Determine the [x, y] coordinate at the center of the cell enclosing the given text.  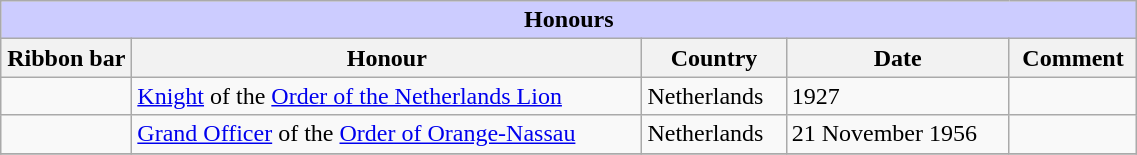
Grand Officer of the Order of Orange-Nassau [387, 134]
Date [898, 58]
Ribbon bar [66, 58]
Honours [569, 20]
1927 [898, 96]
Country [714, 58]
Comment [1073, 58]
Honour [387, 58]
Knight of the Order of the Netherlands Lion [387, 96]
21 November 1956 [898, 134]
